Provide the [X, Y] coordinate of the cell's center where the given text is located.  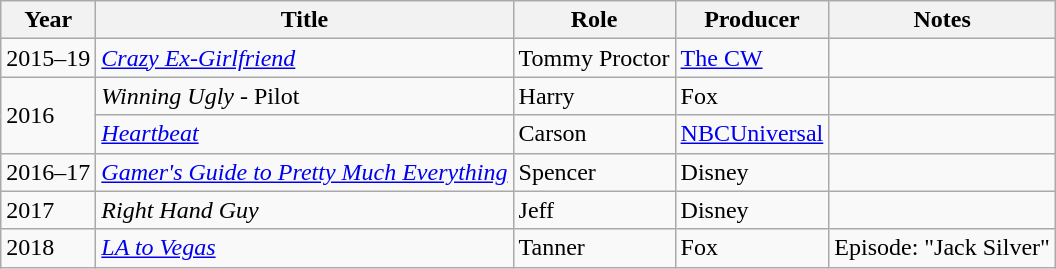
Heartbeat [304, 134]
Spencer [594, 172]
2016–17 [48, 172]
2017 [48, 210]
Gamer's Guide to Pretty Much Everything [304, 172]
Role [594, 20]
Tanner [594, 248]
2018 [48, 248]
Carson [594, 134]
LA to Vegas [304, 248]
Producer [752, 20]
Notes [942, 20]
NBCUniversal [752, 134]
Tommy Proctor [594, 58]
2015–19 [48, 58]
Right Hand Guy [304, 210]
Jeff [594, 210]
Crazy Ex-Girlfriend [304, 58]
Title [304, 20]
The CW [752, 58]
2016 [48, 115]
Harry [594, 96]
Episode: "Jack Silver" [942, 248]
Winning Ugly - Pilot [304, 96]
Year [48, 20]
